Determine the [x, y] coordinate at the center of the cell enclosing the given text.  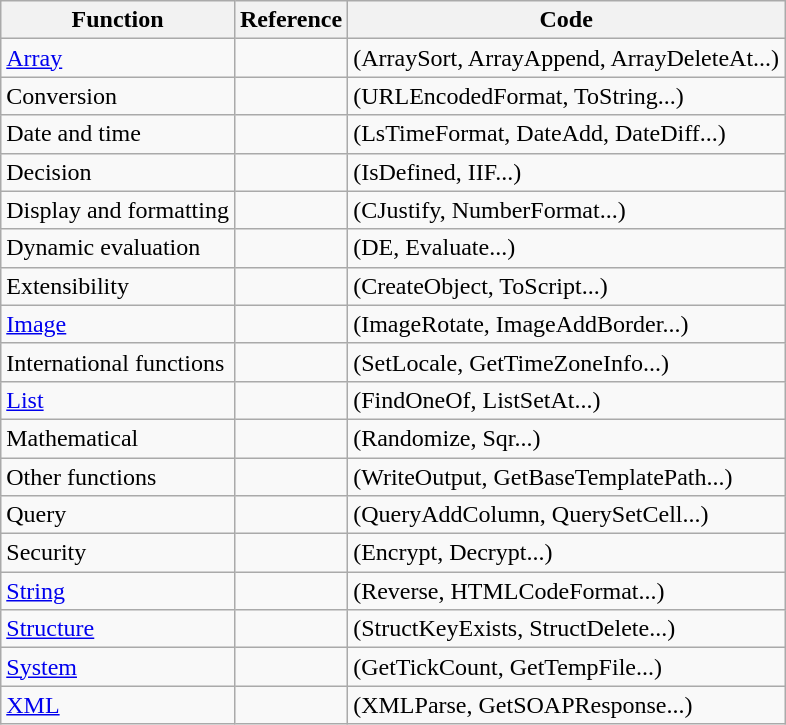
Image [118, 324]
Query [118, 515]
(QueryAddColumn, QuerySetCell...) [566, 515]
(CreateObject, ToScript...) [566, 286]
Conversion [118, 96]
(LsTimeFormat, DateAdd, DateDiff...) [566, 134]
Reference [290, 20]
String [118, 591]
List [118, 400]
International functions [118, 362]
XML [118, 705]
(WriteOutput, GetBaseTemplatePath...) [566, 477]
(ImageRotate, ImageAddBorder...) [566, 324]
(StructKeyExists, StructDelete...) [566, 629]
Dynamic evaluation [118, 248]
Security [118, 553]
Display and formatting [118, 210]
System [118, 667]
(SetLocale, GetTimeZoneInfo...) [566, 362]
Decision [118, 172]
Array [118, 58]
(FindOneOf, ListSetAt...) [566, 400]
(Reverse, HTMLCodeFormat...) [566, 591]
Mathematical [118, 438]
(IsDefined, IIF...) [566, 172]
(Encrypt, Decrypt...) [566, 553]
Structure [118, 629]
Code [566, 20]
Other functions [118, 477]
(Randomize, Sqr...) [566, 438]
(GetTickCount, GetTempFile...) [566, 667]
(XMLParse, GetSOAPResponse...) [566, 705]
(DE, Evaluate...) [566, 248]
Date and time [118, 134]
(CJustify, NumberFormat...) [566, 210]
(URLEncodedFormat, ToString...) [566, 96]
Extensibility [118, 286]
(ArraySort, ArrayAppend, ArrayDeleteAt...) [566, 58]
Function [118, 20]
